Extract the [X, Y] coordinate from the center of the cell holding the provided text.  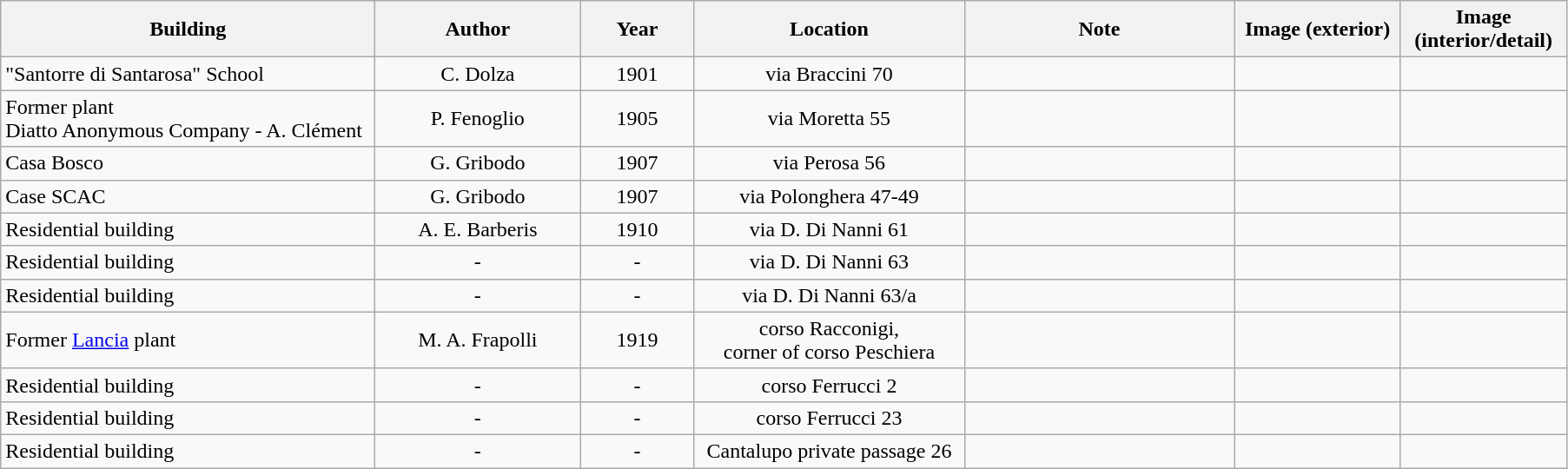
via D. Di Nanni 61 [829, 229]
Former plantDiatto Anonymous Company - A. Clément [188, 118]
1919 [638, 340]
1910 [638, 229]
Casa Bosco [188, 163]
Building [188, 30]
Author [478, 30]
"Santorre di Santarosa" School [188, 74]
1901 [638, 74]
Location [829, 30]
via Braccini 70 [829, 74]
corso Ferrucci 23 [829, 418]
Cantalupo private passage 26 [829, 451]
corso Ferrucci 2 [829, 385]
Case SCAC [188, 196]
C. Dolza [478, 74]
Image (interior/detail) [1484, 30]
Image (exterior) [1317, 30]
via Moretta 55 [829, 118]
M. A. Frapolli [478, 340]
via D. Di Nanni 63 [829, 262]
A. E. Barberis [478, 229]
P. Fenoglio [478, 118]
Former Lancia plant [188, 340]
via D. Di Nanni 63/a [829, 295]
corso Racconigi,corner of corso Peschiera [829, 340]
Year [638, 30]
Note [1100, 30]
via Polonghera 47-49 [829, 196]
via Perosa 56 [829, 163]
1905 [638, 118]
